Detect which cell encompasses the target text, then output its (x, y) center coordinate. 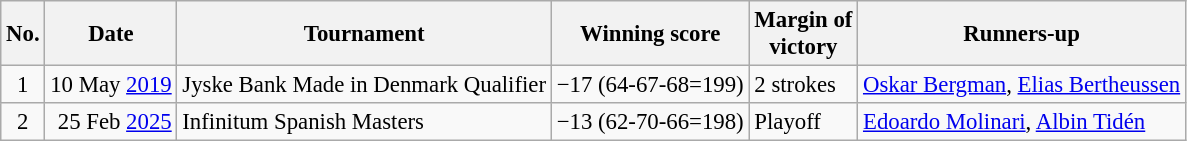
Runners-up (1022, 34)
Jyske Bank Made in Denmark Qualifier (364, 85)
Infinitum Spanish Masters (364, 122)
Edoardo Molinari, Albin Tidén (1022, 122)
2 strokes (804, 85)
Winning score (650, 34)
No. (23, 34)
Date (111, 34)
−13 (62-70-66=198) (650, 122)
−17 (64-67-68=199) (650, 85)
10 May 2019 (111, 85)
Oskar Bergman, Elias Bertheussen (1022, 85)
Tournament (364, 34)
2 (23, 122)
1 (23, 85)
Playoff (804, 122)
Margin ofvictory (804, 34)
25 Feb 2025 (111, 122)
